From the cell containing the given text, extract its center point as (X, Y) coordinate. 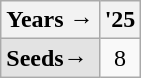
Years → (50, 20)
'25 (120, 20)
Seeds→ (50, 58)
8 (120, 58)
